Find where the given text appears and provide that cell's center as [x, y] coordinate. 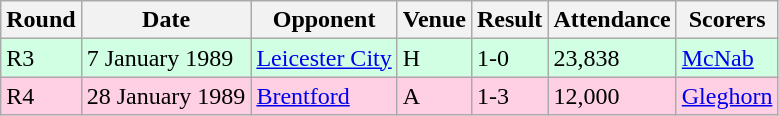
R4 [41, 96]
McNab [727, 58]
12,000 [612, 96]
28 January 1989 [166, 96]
1-0 [509, 58]
Opponent [324, 20]
1-3 [509, 96]
A [434, 96]
Brentford [324, 96]
Date [166, 20]
Round [41, 20]
R3 [41, 58]
Venue [434, 20]
23,838 [612, 58]
Leicester City [324, 58]
Result [509, 20]
Gleghorn [727, 96]
H [434, 58]
Attendance [612, 20]
Scorers [727, 20]
7 January 1989 [166, 58]
